For the text-containing cell, return its midpoint in [X, Y] coordinate format. 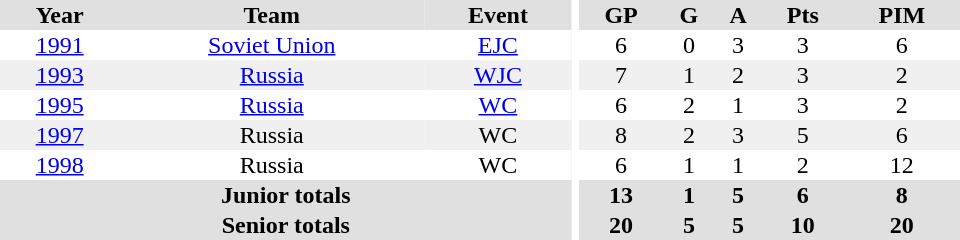
1993 [60, 75]
A [738, 15]
G [690, 15]
7 [622, 75]
Junior totals [286, 195]
Soviet Union [272, 45]
0 [690, 45]
Team [272, 15]
Event [498, 15]
EJC [498, 45]
Pts [803, 15]
13 [622, 195]
12 [902, 165]
1997 [60, 135]
Year [60, 15]
1998 [60, 165]
1995 [60, 105]
10 [803, 225]
PIM [902, 15]
Senior totals [286, 225]
1991 [60, 45]
GP [622, 15]
WJC [498, 75]
